Detect which cell encompasses the target text, then output its [X, Y] center coordinate. 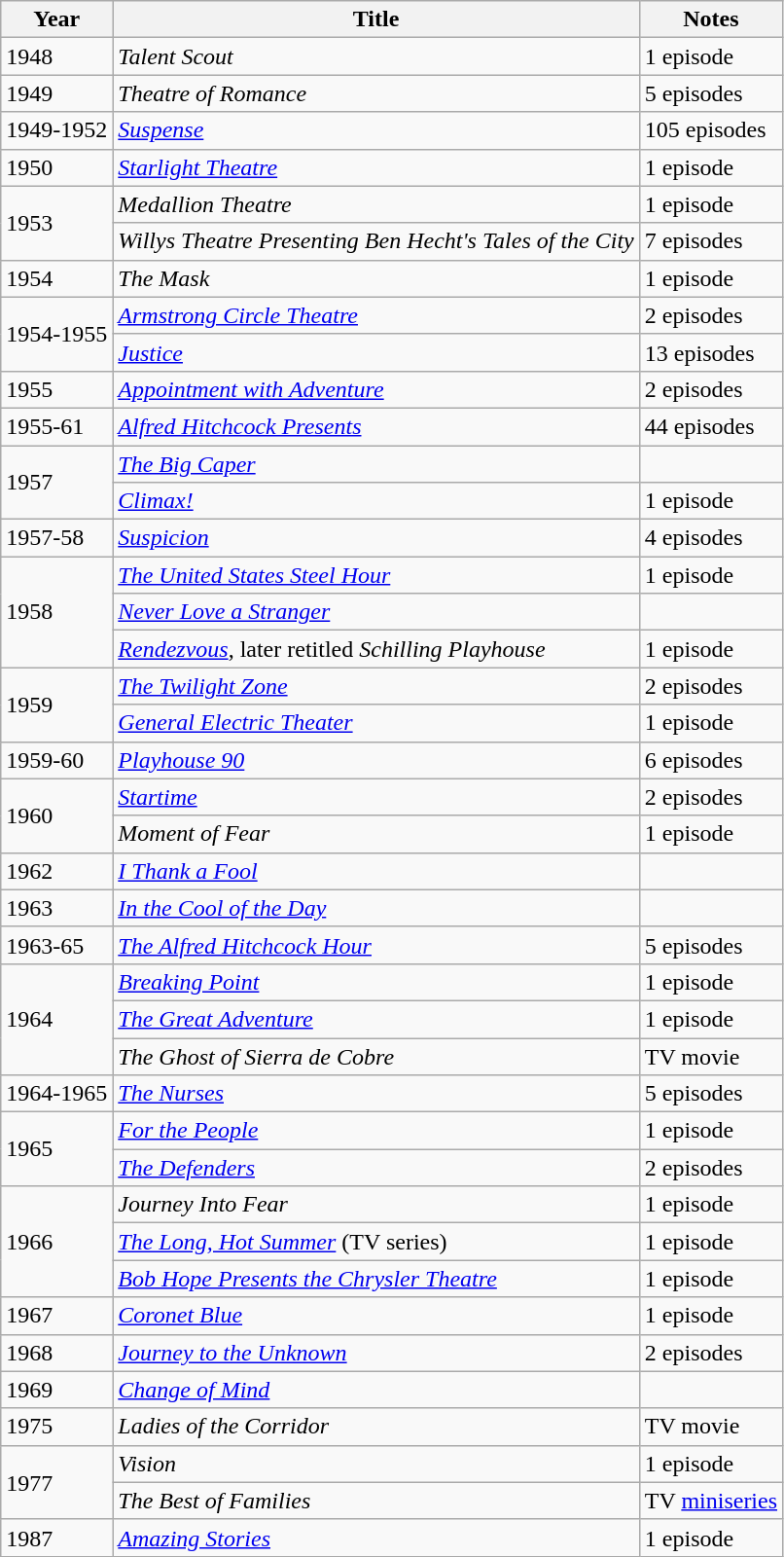
1950 [56, 167]
1958 [56, 612]
1957-58 [56, 538]
The Big Caper [375, 464]
Change of Mind [375, 1390]
1966 [56, 1242]
1975 [56, 1427]
The Defenders [375, 1168]
1962 [56, 871]
1987 [56, 1538]
7 episodes [710, 241]
1964 [56, 1019]
The Alfred Hitchcock Hour [375, 945]
Vision [375, 1464]
The Nurses [375, 1094]
Climax! [375, 501]
The Long, Hot Summer (TV series) [375, 1242]
Alfred Hitchcock Presents [375, 426]
Year [56, 19]
In the Cool of the Day [375, 908]
1955 [56, 389]
Armstrong Circle Theatre [375, 315]
The United States Steel Hour [375, 575]
Moment of Fear [375, 834]
General Electric Theater [375, 723]
Theatre of Romance [375, 93]
Journey to the Unknown [375, 1353]
The Mask [375, 278]
Appointment with Adventure [375, 389]
Justice [375, 352]
1968 [56, 1353]
Playhouse 90 [375, 760]
For the People [375, 1131]
Notes [710, 19]
1963-65 [56, 945]
The Ghost of Sierra de Cobre [375, 1056]
I Thank a Fool [375, 871]
Ladies of the Corridor [375, 1427]
6 episodes [710, 760]
Suspense [375, 130]
1969 [56, 1390]
4 episodes [710, 538]
105 episodes [710, 130]
1959-60 [56, 760]
1954-1955 [56, 334]
1977 [56, 1482]
Breaking Point [375, 982]
Never Love a Stranger [375, 612]
1948 [56, 56]
1955-61 [56, 426]
The Twilight Zone [375, 686]
1963 [56, 908]
Rendezvous, later retitled Schilling Playhouse [375, 649]
1949-1952 [56, 130]
1957 [56, 483]
Bob Hope Presents the Chrysler Theatre [375, 1279]
Title [375, 19]
Startime [375, 797]
The Best of Families [375, 1501]
TV miniseries [710, 1501]
Suspicion [375, 538]
1967 [56, 1316]
Coronet Blue [375, 1316]
Talent Scout [375, 56]
1960 [56, 815]
The Great Adventure [375, 1019]
1954 [56, 278]
Journey Into Fear [375, 1205]
Willys Theatre Presenting Ben Hecht's Tales of the City [375, 241]
1965 [56, 1149]
1959 [56, 705]
Starlight Theatre [375, 167]
1953 [56, 223]
13 episodes [710, 352]
1949 [56, 93]
Medallion Theatre [375, 204]
Amazing Stories [375, 1538]
44 episodes [710, 426]
1964-1965 [56, 1094]
